Locate the cell with the specified text and output its [x, y] center coordinate. 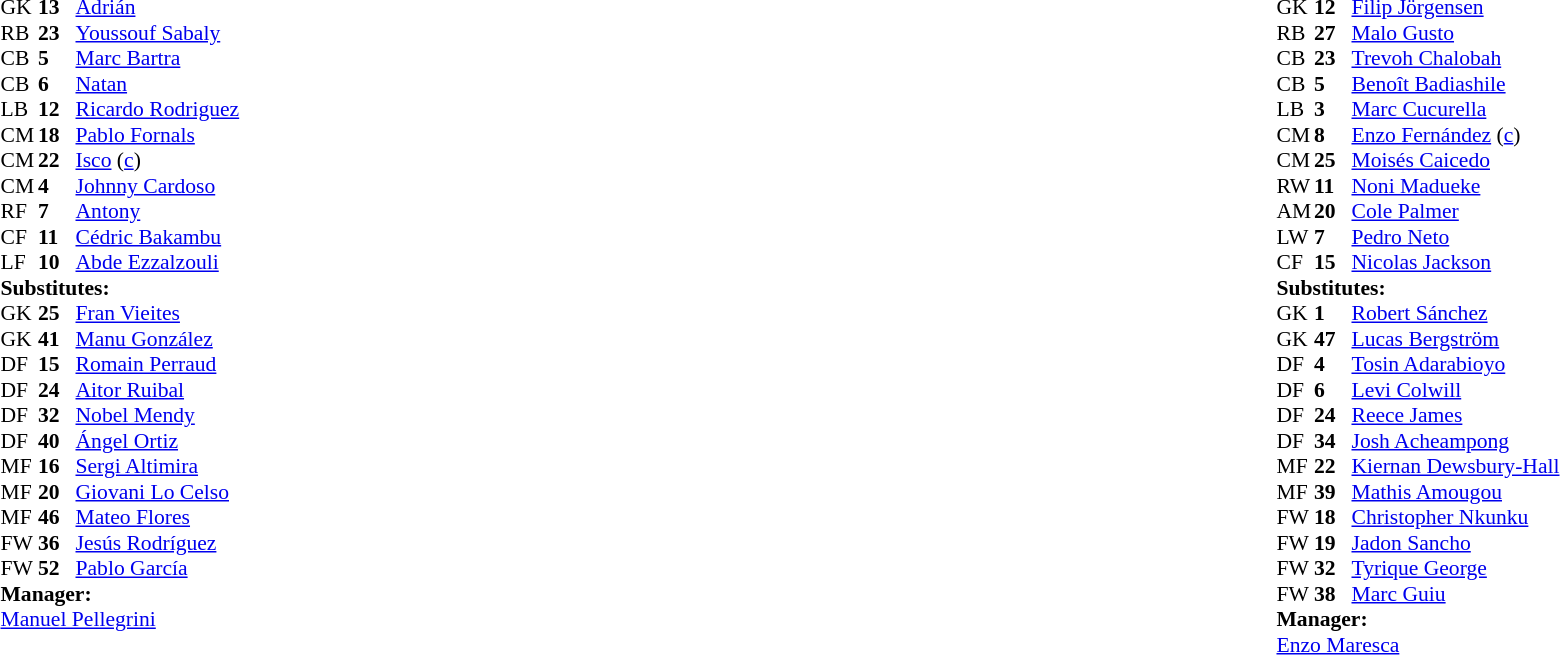
Josh Acheampong [1455, 441]
Marc Guiu [1455, 594]
12 [57, 109]
Pablo Fornals [158, 135]
Manu González [158, 339]
Christopher Nkunku [1455, 517]
Abde Ezzalzouli [158, 263]
Kiernan Dewsbury-Hall [1455, 467]
Mateo Flores [158, 517]
36 [57, 543]
Levi Colwill [1455, 390]
Moisés Caicedo [1455, 161]
Pedro Neto [1455, 237]
16 [57, 467]
Natan [158, 84]
38 [1333, 594]
Malo Gusto [1455, 33]
Mathis Amougou [1455, 492]
27 [1333, 33]
Trevoh Chalobah [1455, 59]
Tosin Adarabioyo [1455, 365]
39 [1333, 492]
46 [57, 517]
1 [1333, 313]
Cédric Bakambu [158, 237]
Noni Madueke [1455, 186]
Sergi Altimira [158, 467]
RW [1295, 186]
Nicolas Jackson [1455, 263]
Pablo García [158, 569]
Youssouf Sabaly [158, 33]
10 [57, 263]
Fran Vieites [158, 313]
AM [1295, 211]
34 [1333, 441]
8 [1333, 135]
3 [1333, 109]
Nobel Mendy [158, 415]
Giovani Lo Celso [158, 492]
Antony [158, 211]
Jesús Rodríguez [158, 543]
Enzo Fernández (c) [1455, 135]
Manuel Pellegrini [120, 619]
Ricardo Rodriguez [158, 109]
Isco (c) [158, 161]
52 [57, 569]
41 [57, 339]
Robert Sánchez [1455, 313]
Tyrique George [1455, 569]
Romain Perraud [158, 365]
Benoît Badiashile [1455, 84]
Marc Bartra [158, 59]
LW [1295, 237]
Lucas Bergström [1455, 339]
19 [1333, 543]
RF [19, 211]
47 [1333, 339]
Marc Cucurella [1455, 109]
Cole Palmer [1455, 211]
Reece James [1455, 415]
LF [19, 263]
40 [57, 441]
Ángel Ortiz [158, 441]
Johnny Cardoso [158, 186]
Jadon Sancho [1455, 543]
Aitor Ruibal [158, 390]
